Find where the given text appears and provide that cell's center as [x, y] coordinate. 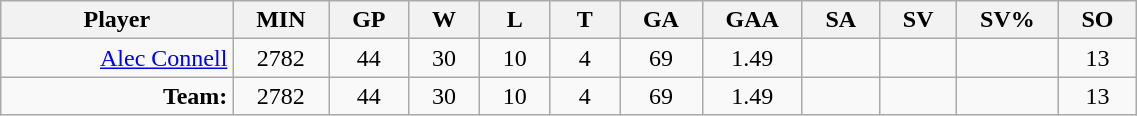
T [585, 20]
SO [1098, 20]
GAA [752, 20]
W [444, 20]
SV% [1008, 20]
GA [662, 20]
GP [369, 20]
L [514, 20]
Alec Connell [117, 58]
MIN [281, 20]
SA [840, 20]
Player [117, 20]
SV [918, 20]
Team: [117, 96]
